For the text-containing cell, return its midpoint in (X, Y) coordinate format. 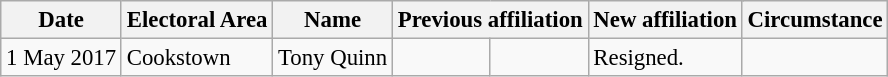
Name (333, 20)
1 May 2017 (62, 58)
Cookstown (196, 58)
Date (62, 20)
Previous affiliation (490, 20)
Resigned. (665, 58)
Electoral Area (196, 20)
Circumstance (815, 20)
Tony Quinn (333, 58)
New affiliation (665, 20)
